Determine the [X, Y] coordinate at the center of the cell enclosing the given text.  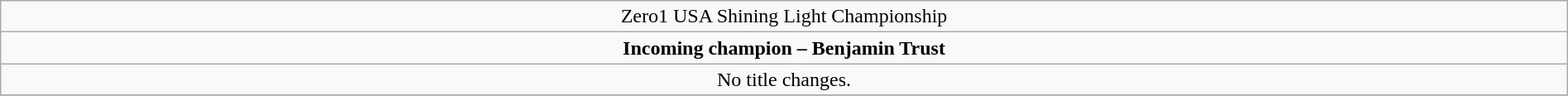
Zero1 USA Shining Light Championship [784, 17]
No title changes. [784, 79]
Incoming champion – Benjamin Trust [784, 48]
